Capture the cell that displays the provided text and extract its (X, Y) central coordinate. 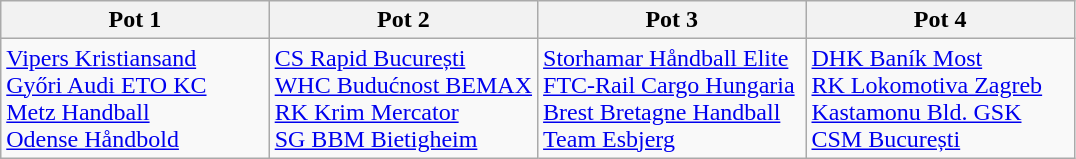
Pot 2 (403, 20)
Pot 4 (940, 20)
Storhamar Håndball Elite FTC-Rail Cargo Hungaria Brest Bretagne Handball Team Esbjerg (672, 98)
Vipers Kristiansand Győri Audi ETO KC Metz Handball Odense Håndbold (135, 98)
DHK Baník Most RK Lokomotiva Zagreb Kastamonu Bld. GSK CSM București (940, 98)
Pot 3 (672, 20)
CS Rapid București WHC Budućnost BEMAX RK Krim Mercator SG BBM Bietigheim (403, 98)
Pot 1 (135, 20)
